Return [x, y] of the center of cell containing provided text 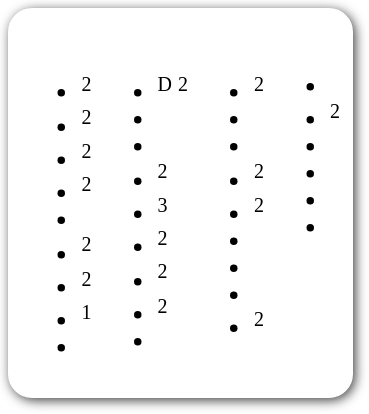
D 223222 [142, 203]
2222221 [56, 203]
2 [304, 203]
2222 [228, 203]
